Extract the [X, Y] coordinate from the center of the cell holding the provided text.  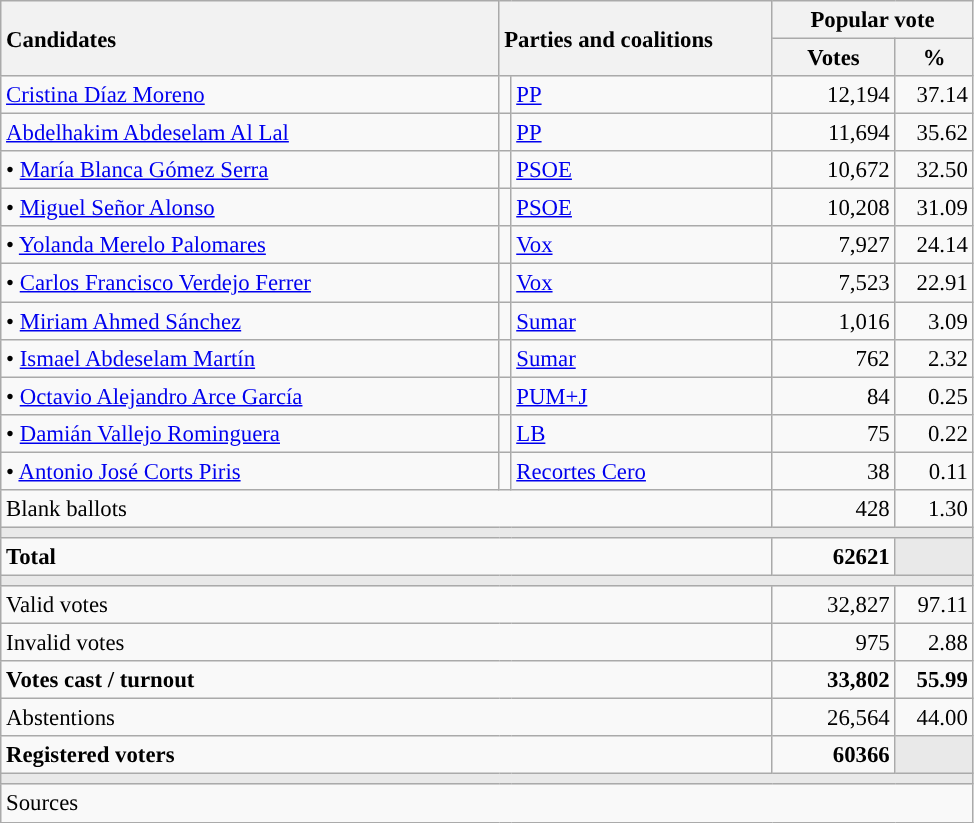
• Miguel Señor Alonso [250, 208]
84 [834, 396]
Invalid votes [386, 643]
0.25 [934, 396]
• Antonio José Corts Piris [250, 471]
Popular vote [872, 20]
Blank ballots [386, 509]
60366 [834, 755]
Recortes Cero [642, 471]
10,672 [834, 170]
1,016 [834, 321]
33,802 [834, 680]
37.14 [934, 95]
Valid votes [386, 605]
38 [834, 471]
PUM+J [642, 396]
2.32 [934, 358]
Total [386, 557]
0.11 [934, 471]
3.09 [934, 321]
• Ismael Abdeselam Martín [250, 358]
428 [834, 509]
• Miriam Ahmed Sánchez [250, 321]
762 [834, 358]
62621 [834, 557]
Sources [487, 804]
0.22 [934, 433]
975 [834, 643]
26,564 [834, 718]
55.99 [934, 680]
22.91 [934, 283]
Abstentions [386, 718]
32,827 [834, 605]
44.00 [934, 718]
31.09 [934, 208]
2.88 [934, 643]
7,523 [834, 283]
12,194 [834, 95]
24.14 [934, 245]
• Yolanda Merelo Palomares [250, 245]
35.62 [934, 133]
Abdelhakim Abdeselam Al Lal [250, 133]
• María Blanca Gómez Serra [250, 170]
75 [834, 433]
Votes cast / turnout [386, 680]
Cristina Díaz Moreno [250, 95]
Parties and coalitions [636, 38]
97.11 [934, 605]
Candidates [250, 38]
10,208 [834, 208]
7,927 [834, 245]
LB [642, 433]
Registered voters [386, 755]
• Carlos Francisco Verdejo Ferrer [250, 283]
1.30 [934, 509]
• Damián Vallejo Rominguera [250, 433]
32.50 [934, 170]
11,694 [834, 133]
• Octavio Alejandro Arce García [250, 396]
% [934, 58]
Votes [834, 58]
